Locate the cell with the specified text and output its [x, y] center coordinate. 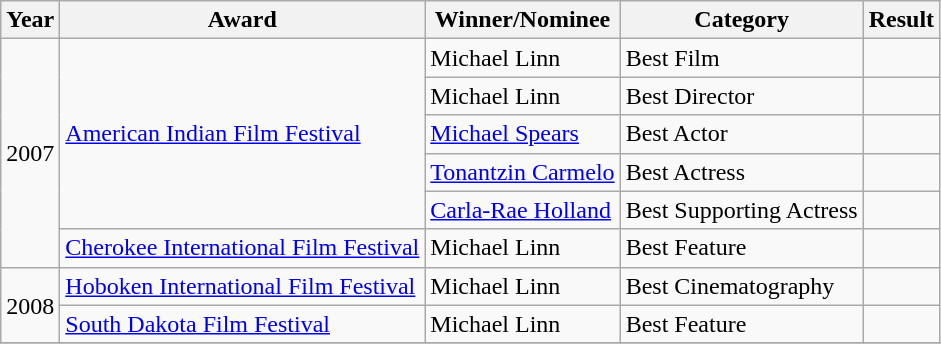
Best Actor [742, 134]
Winner/Nominee [522, 20]
Year [30, 20]
Best Supporting Actress [742, 210]
Tonantzin Carmelo [522, 172]
Carla-Rae Holland [522, 210]
American Indian Film Festival [242, 134]
2007 [30, 153]
Award [242, 20]
Best Actress [742, 172]
Best Film [742, 58]
Category [742, 20]
Best Cinematography [742, 286]
South Dakota Film Festival [242, 324]
Hoboken International Film Festival [242, 286]
Cherokee International Film Festival [242, 248]
Michael Spears [522, 134]
2008 [30, 305]
Best Director [742, 96]
Result [901, 20]
